Return [x, y] of the center of cell containing provided text 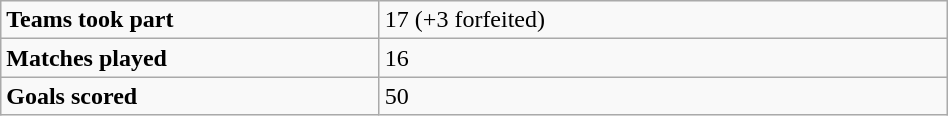
50 [663, 96]
Teams took part [190, 20]
17 (+3 forfeited) [663, 20]
Goals scored [190, 96]
16 [663, 58]
Matches played [190, 58]
